Provide the (X, Y) coordinate of the cell's center where the given text is located.  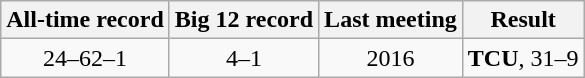
4–1 (244, 58)
2016 (391, 58)
Big 12 record (244, 20)
TCU, 31–9 (523, 58)
Last meeting (391, 20)
Result (523, 20)
24–62–1 (86, 58)
All-time record (86, 20)
